Pinpoint the cell where the given text exists, returning its (x, y) midpoint coordinate. 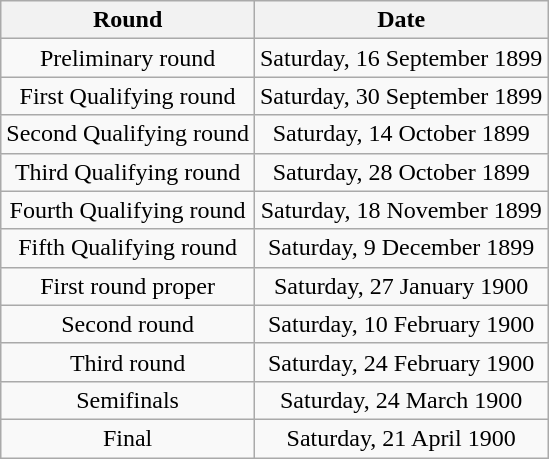
Third round (128, 362)
Saturday, 21 April 1900 (400, 438)
Fifth Qualifying round (128, 248)
Saturday, 30 September 1899 (400, 96)
Preliminary round (128, 58)
Third Qualifying round (128, 172)
Saturday, 28 October 1899 (400, 172)
Saturday, 14 October 1899 (400, 134)
Saturday, 10 February 1900 (400, 324)
Date (400, 20)
Round (128, 20)
Saturday, 24 February 1900 (400, 362)
Final (128, 438)
Saturday, 9 December 1899 (400, 248)
First round proper (128, 286)
Saturday, 24 March 1900 (400, 400)
Fourth Qualifying round (128, 210)
Saturday, 18 November 1899 (400, 210)
Second round (128, 324)
Saturday, 16 September 1899 (400, 58)
Second Qualifying round (128, 134)
Semifinals (128, 400)
First Qualifying round (128, 96)
Saturday, 27 January 1900 (400, 286)
